Provide the (x, y) coordinate of the cell's center where the given text is located.  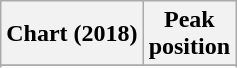
Chart (2018) (72, 34)
Peakposition (189, 34)
